Search for the cell housing the specified text and yield its (x, y) center coordinate. 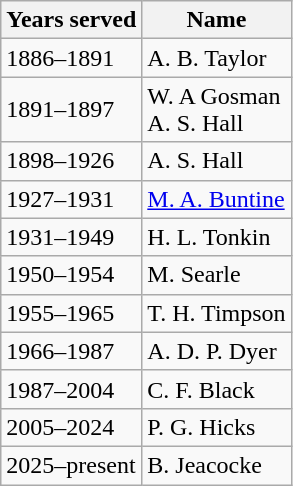
1931–1949 (72, 237)
T. H. Timpson (216, 313)
W. A GosmanA. S. Hall (216, 110)
1927–1931 (72, 199)
2025–present (72, 465)
2005–2024 (72, 427)
A. S. Hall (216, 161)
A. B. Taylor (216, 58)
1987–2004 (72, 389)
A. D. P. Dyer (216, 351)
M. Searle (216, 275)
1966–1987 (72, 351)
Years served (72, 20)
1886–1891 (72, 58)
Name (216, 20)
M. A. Buntine (216, 199)
B. Jeacocke (216, 465)
1898–1926 (72, 161)
C. F. Black (216, 389)
1950–1954 (72, 275)
P. G. Hicks (216, 427)
1891–1897 (72, 110)
H. L. Tonkin (216, 237)
1955–1965 (72, 313)
